Locate the cell with the specified text and output its [X, Y] center coordinate. 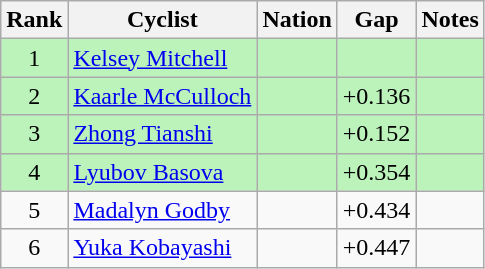
6 [34, 248]
Cyclist [162, 20]
3 [34, 134]
+0.354 [376, 172]
Gap [376, 20]
Notes [450, 20]
+0.447 [376, 248]
Madalyn Godby [162, 210]
Lyubov Basova [162, 172]
Kaarle McCulloch [162, 96]
+0.152 [376, 134]
2 [34, 96]
Nation [297, 20]
5 [34, 210]
+0.434 [376, 210]
+0.136 [376, 96]
Rank [34, 20]
1 [34, 58]
Kelsey Mitchell [162, 58]
Yuka Kobayashi [162, 248]
4 [34, 172]
Zhong Tianshi [162, 134]
